Detect which cell encompasses the target text, then output its [X, Y] center coordinate. 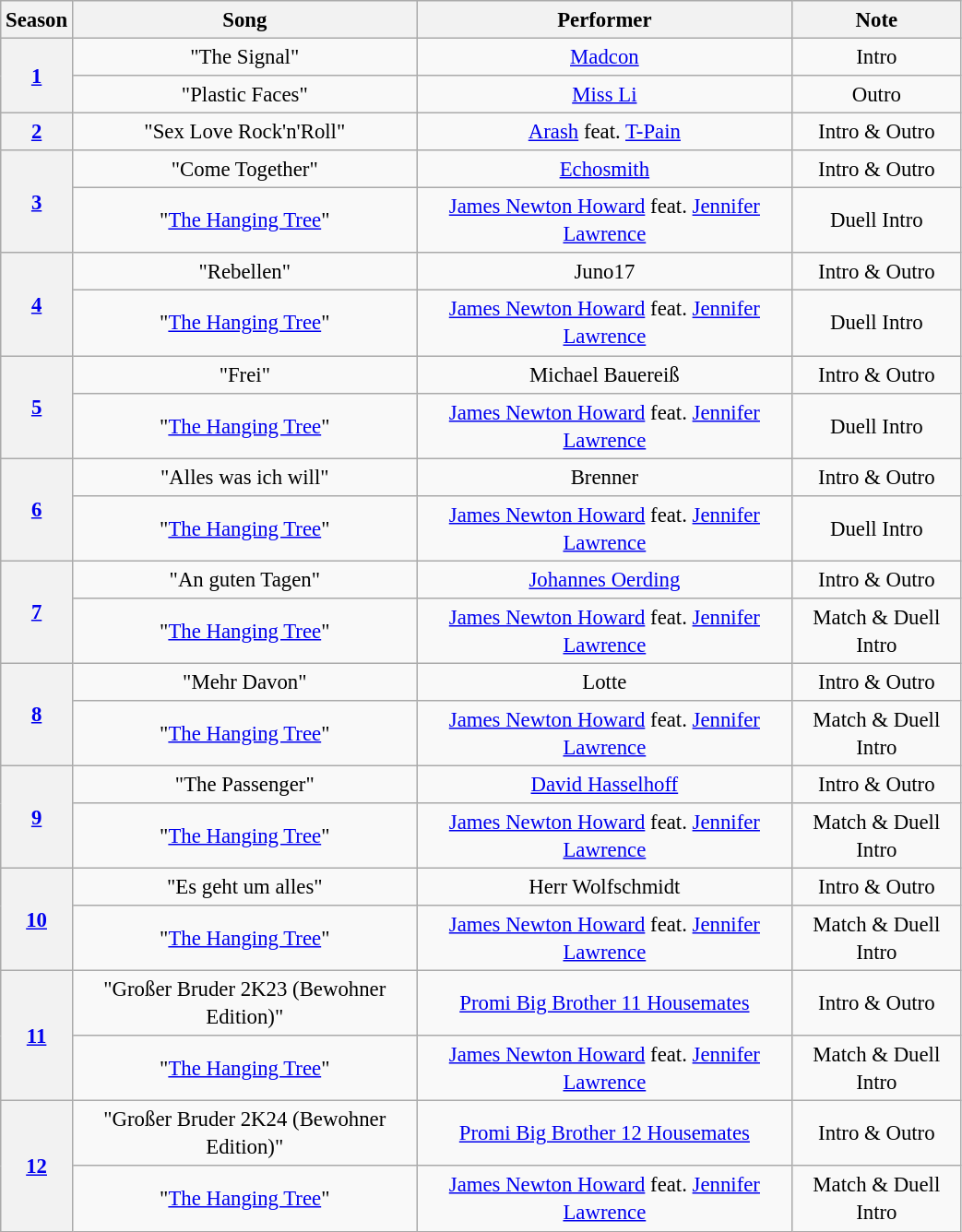
Herr Wolfschmidt [604, 887]
1 [37, 76]
"An guten Tagen" [244, 579]
Song [244, 20]
Johannes Oerding [604, 579]
Season [37, 20]
7 [37, 612]
5 [37, 408]
"Großer Bruder 2K23 (Bewohner Edition)" [244, 1003]
Lotte [604, 682]
"Alles was ich will" [244, 478]
6 [37, 509]
"Plastic Faces" [244, 94]
Promi Big Brother 11 Housemates [604, 1003]
4 [37, 304]
Promi Big Brother 12 Housemates [604, 1134]
Note [876, 20]
"Frei" [244, 374]
"Mehr Davon" [244, 682]
"Großer Bruder 2K24 (Bewohner Edition)" [244, 1134]
"Rebellen" [244, 271]
"Es geht um alles" [244, 887]
Miss Li [604, 94]
8 [37, 714]
"The Signal" [244, 57]
Performer [604, 20]
11 [37, 1037]
"The Passenger" [244, 784]
Michael Bauereiß [604, 374]
12 [37, 1166]
Madcon [604, 57]
9 [37, 817]
"Sex Love Rock'n'Roll" [244, 133]
Brenner [604, 478]
Juno17 [604, 271]
10 [37, 920]
Arash feat. T-Pain [604, 133]
2 [37, 133]
"Come Together" [244, 170]
Outro [876, 94]
David Hasselhoff [604, 784]
Echosmith [604, 170]
3 [37, 201]
Intro [876, 57]
